Return the [x, y] coordinate for the center point of the cell that contains the specified text.  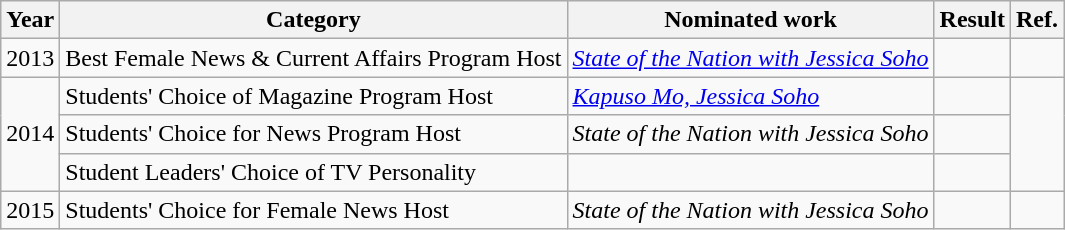
Year [30, 20]
Best Female News & Current Affairs Program Host [314, 58]
Ref. [1036, 20]
2014 [30, 134]
Kapuso Mo, Jessica Soho [750, 96]
2015 [30, 210]
Students' Choice for News Program Host [314, 134]
Students' Choice of Magazine Program Host [314, 96]
Student Leaders' Choice of TV Personality [314, 172]
Nominated work [750, 20]
2013 [30, 58]
Result [972, 20]
Category [314, 20]
Students' Choice for Female News Host [314, 210]
